Capture the cell that displays the provided text and extract its (x, y) central coordinate. 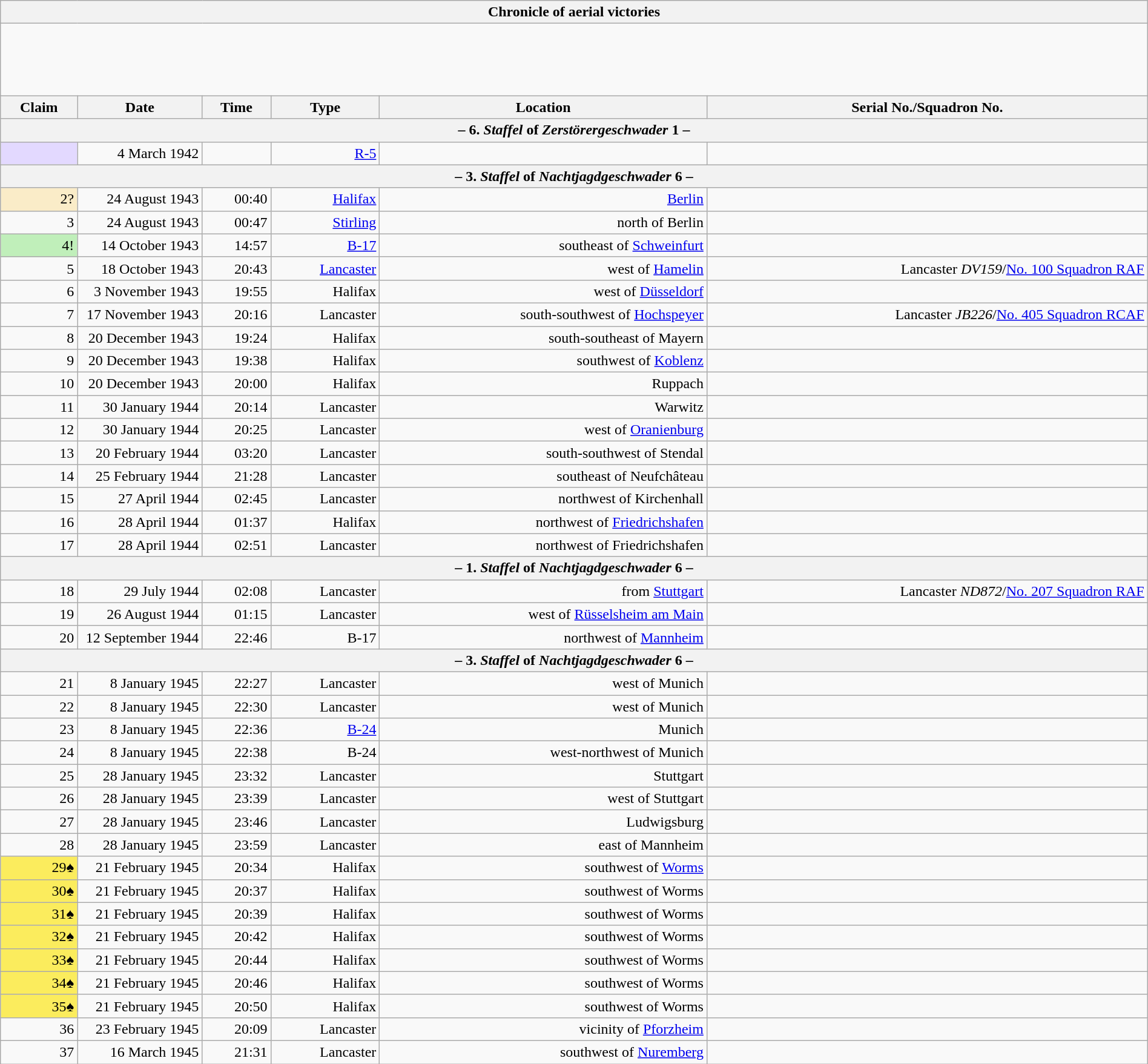
20:44 (236, 960)
south-southeast of Mayern (544, 337)
20 (39, 637)
Munich (544, 730)
19:55 (236, 291)
north of Berlin (544, 222)
southeast of Schweinfurt (544, 245)
34♠ (39, 983)
Lancaster JB226/No. 405 Squadron RCAF (927, 314)
23 February 1945 (140, 1029)
21 (39, 683)
20:46 (236, 983)
west-northwest of Munich (544, 753)
– 1. Staffel of Nachtjagdgeschwader 6 – (574, 568)
31♠ (39, 914)
12 (39, 430)
22 (39, 707)
10 (39, 384)
6 (39, 291)
Date (140, 107)
13 (39, 453)
20:50 (236, 1006)
01:37 (236, 522)
Chronicle of aerial victories (574, 12)
Ruppach (544, 384)
15 (39, 499)
4! (39, 245)
Berlin (544, 199)
3 (39, 222)
Lancaster ND872/No. 207 Squadron RAF (927, 591)
25 (39, 776)
Stuttgart (544, 776)
Ludwigsburg (544, 822)
Type (325, 107)
4 March 1942 (140, 153)
35♠ (39, 1006)
28 (39, 845)
southeast of Neufchâteau (544, 476)
22:38 (236, 753)
21:28 (236, 476)
23:59 (236, 845)
23:46 (236, 822)
29♠ (39, 868)
36 (39, 1029)
16 (39, 522)
Warwitz (544, 407)
16 March 1945 (140, 1052)
19:24 (236, 337)
5 (39, 268)
18 October 1943 (140, 268)
03:20 (236, 453)
19 (39, 614)
R-5 (325, 153)
30♠ (39, 891)
Time (236, 107)
22:36 (236, 730)
20:09 (236, 1029)
20 February 1944 (140, 453)
Lancaster DV159/No. 100 Squadron RAF (927, 268)
18 (39, 591)
south-southwest of Hochspeyer (544, 314)
27 (39, 822)
22:30 (236, 707)
22:46 (236, 637)
3 November 1943 (140, 291)
14 October 1943 (140, 245)
20:43 (236, 268)
– 6. Staffel of Zerstörergeschwader 1 – (574, 130)
northwest of Mannheim (544, 637)
8 (39, 337)
14:57 (236, 245)
west of Hamelin (544, 268)
south-southwest of Stendal (544, 453)
00:47 (236, 222)
Serial No./Squadron No. (927, 107)
32♠ (39, 937)
northwest of Kirchenhall (544, 499)
02:08 (236, 591)
west of Rüsselsheim am Main (544, 614)
west of Stuttgart (544, 799)
27 April 1944 (140, 499)
26 (39, 799)
west of Oranienburg (544, 430)
9 (39, 361)
Claim (39, 107)
20:16 (236, 314)
21:31 (236, 1052)
20:00 (236, 384)
00:40 (236, 199)
20:14 (236, 407)
29 July 1944 (140, 591)
01:15 (236, 614)
23:32 (236, 776)
20:37 (236, 891)
26 August 1944 (140, 614)
southwest of Nuremberg (544, 1052)
20:25 (236, 430)
23:39 (236, 799)
02:45 (236, 499)
17 November 1943 (140, 314)
33♠ (39, 960)
37 (39, 1052)
14 (39, 476)
20:39 (236, 914)
25 February 1944 (140, 476)
23 (39, 730)
19:38 (236, 361)
12 September 1944 (140, 637)
west of Düsseldorf (544, 291)
Location (544, 107)
17 (39, 545)
Stirling (325, 222)
22:27 (236, 683)
24 (39, 753)
20:34 (236, 868)
7 (39, 314)
vicinity of Pforzheim (544, 1029)
east of Mannheim (544, 845)
11 (39, 407)
20:42 (236, 937)
southwest of Koblenz (544, 361)
02:51 (236, 545)
from Stuttgart (544, 591)
2? (39, 199)
